Detect which cell encompasses the target text, then output its (x, y) center coordinate. 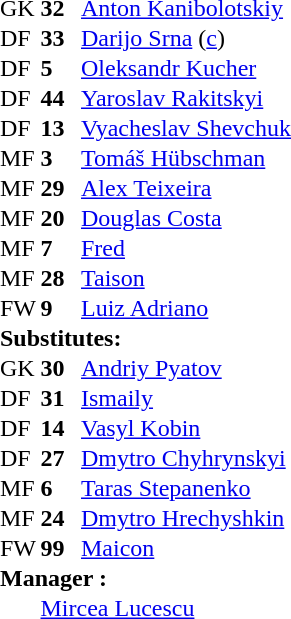
Fred (186, 248)
Maicon (186, 548)
Luiz Adriano (186, 308)
Taison (186, 278)
99 (60, 548)
Ismaily (186, 398)
6 (60, 488)
20 (60, 218)
Dmytro Chyhrynskyi (186, 458)
31 (60, 398)
5 (60, 68)
Douglas Costa (186, 218)
44 (60, 98)
14 (60, 428)
30 (60, 368)
24 (60, 518)
7 (60, 248)
29 (60, 188)
Andriy Pyatov (186, 368)
Taras Stepanenko (186, 488)
Oleksandr Kucher (186, 68)
33 (60, 38)
27 (60, 458)
Dmytro Hrechyshkin (186, 518)
GK (19, 368)
28 (60, 278)
3 (60, 158)
Yaroslav Rakitskyi (186, 98)
13 (60, 128)
Darijo Srna (c) (186, 38)
Alex Teixeira (186, 188)
Vyacheslav Shevchuk (186, 128)
Vasyl Kobin (186, 428)
Tomáš Hübschman (186, 158)
9 (60, 308)
